Extract the (x, y) coordinate from the center of the cell holding the provided text.  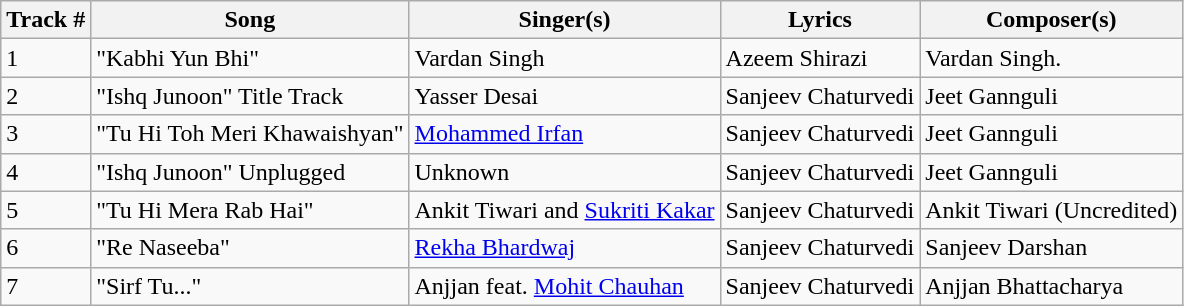
3 (46, 134)
"Tu Hi Mera Rab Hai" (250, 210)
Ankit Tiwari (Uncredited) (1052, 210)
4 (46, 172)
"Kabhi Yun Bhi" (250, 58)
2 (46, 96)
Track # (46, 20)
Composer(s) (1052, 20)
Mohammed Irfan (564, 134)
Song (250, 20)
1 (46, 58)
Rekha Bhardwaj (564, 248)
Vardan Singh (564, 58)
Ankit Tiwari and Sukriti Kakar (564, 210)
7 (46, 286)
5 (46, 210)
Singer(s) (564, 20)
Anjjan feat. Mohit Chauhan (564, 286)
Azeem Shirazi (820, 58)
Yasser Desai (564, 96)
Anjjan Bhattacharya (1052, 286)
"Ishq Junoon" Title Track (250, 96)
"Re Naseeba" (250, 248)
Lyrics (820, 20)
"Ishq Junoon" Unplugged (250, 172)
Sanjeev Darshan (1052, 248)
"Sirf Tu..." (250, 286)
Vardan Singh. (1052, 58)
Unknown (564, 172)
"Tu Hi Toh Meri Khawaishyan" (250, 134)
6 (46, 248)
